Output the (x, y) coordinate of the center of the cell containing the given text.  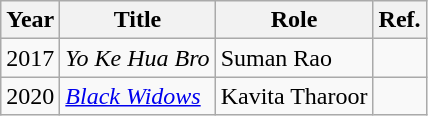
Suman Rao (294, 58)
Yo Ke Hua Bro (138, 58)
Black Widows (138, 96)
2017 (30, 58)
Role (294, 20)
Kavita Tharoor (294, 96)
2020 (30, 96)
Year (30, 20)
Title (138, 20)
Ref. (400, 20)
